Determine the [x, y] coordinate at the center of the cell enclosing the given text.  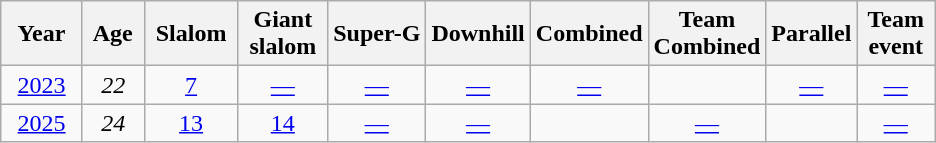
24 [113, 123]
TeamCombined [707, 34]
7 [191, 85]
Super-G [377, 34]
Team event [896, 34]
Combined [589, 34]
Slalom [191, 34]
Giant slalom [283, 34]
22 [113, 85]
2023 [42, 85]
2025 [42, 123]
Parallel [812, 34]
Year [42, 34]
Age [113, 34]
13 [191, 123]
14 [283, 123]
Downhill [478, 34]
